Provide the (x, y) coordinate of the cell's center where the given text is located.  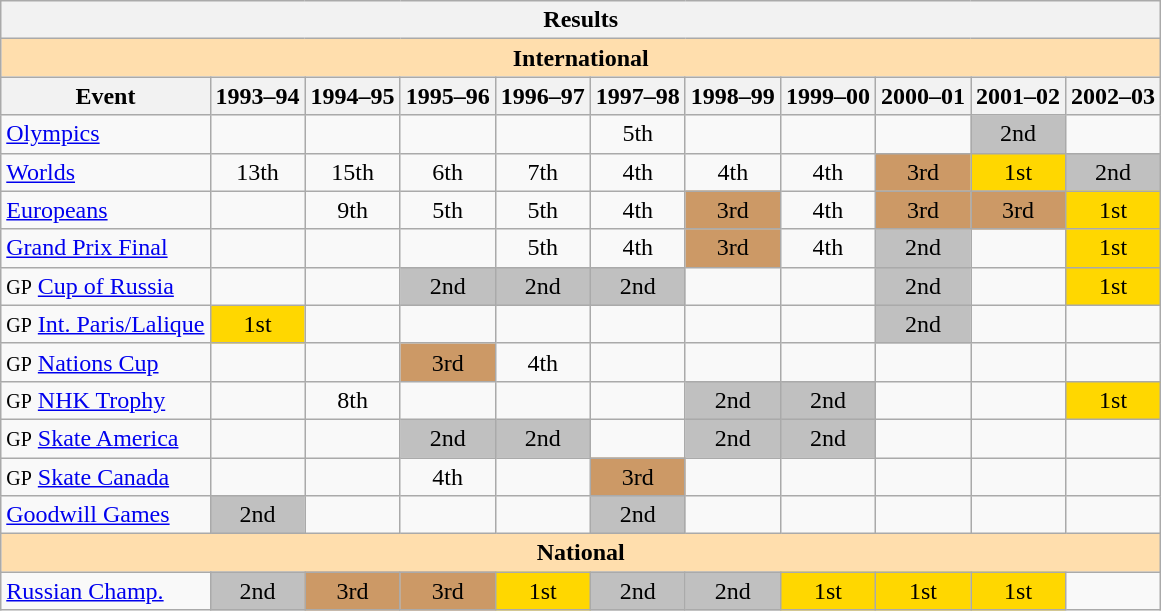
National (581, 553)
1995–96 (448, 96)
1996–97 (542, 96)
2001–02 (1018, 96)
GP Int. Paris/Lalique (106, 324)
GP NHK Trophy (106, 400)
Olympics (106, 134)
2000–01 (922, 96)
Goodwill Games (106, 515)
7th (542, 172)
International (581, 58)
1993–94 (258, 96)
GP Cup of Russia (106, 286)
15th (352, 172)
6th (448, 172)
13th (258, 172)
Worlds (106, 172)
9th (352, 210)
1999–00 (828, 96)
GP Nations Cup (106, 362)
Results (581, 20)
2002–03 (1114, 96)
1997–98 (638, 96)
GP Skate Canada (106, 477)
1998–99 (732, 96)
8th (352, 400)
GP Skate America (106, 438)
Europeans (106, 210)
Event (106, 96)
1994–95 (352, 96)
Grand Prix Final (106, 248)
Russian Champ. (106, 591)
